Search for the cell housing the specified text and yield its [x, y] center coordinate. 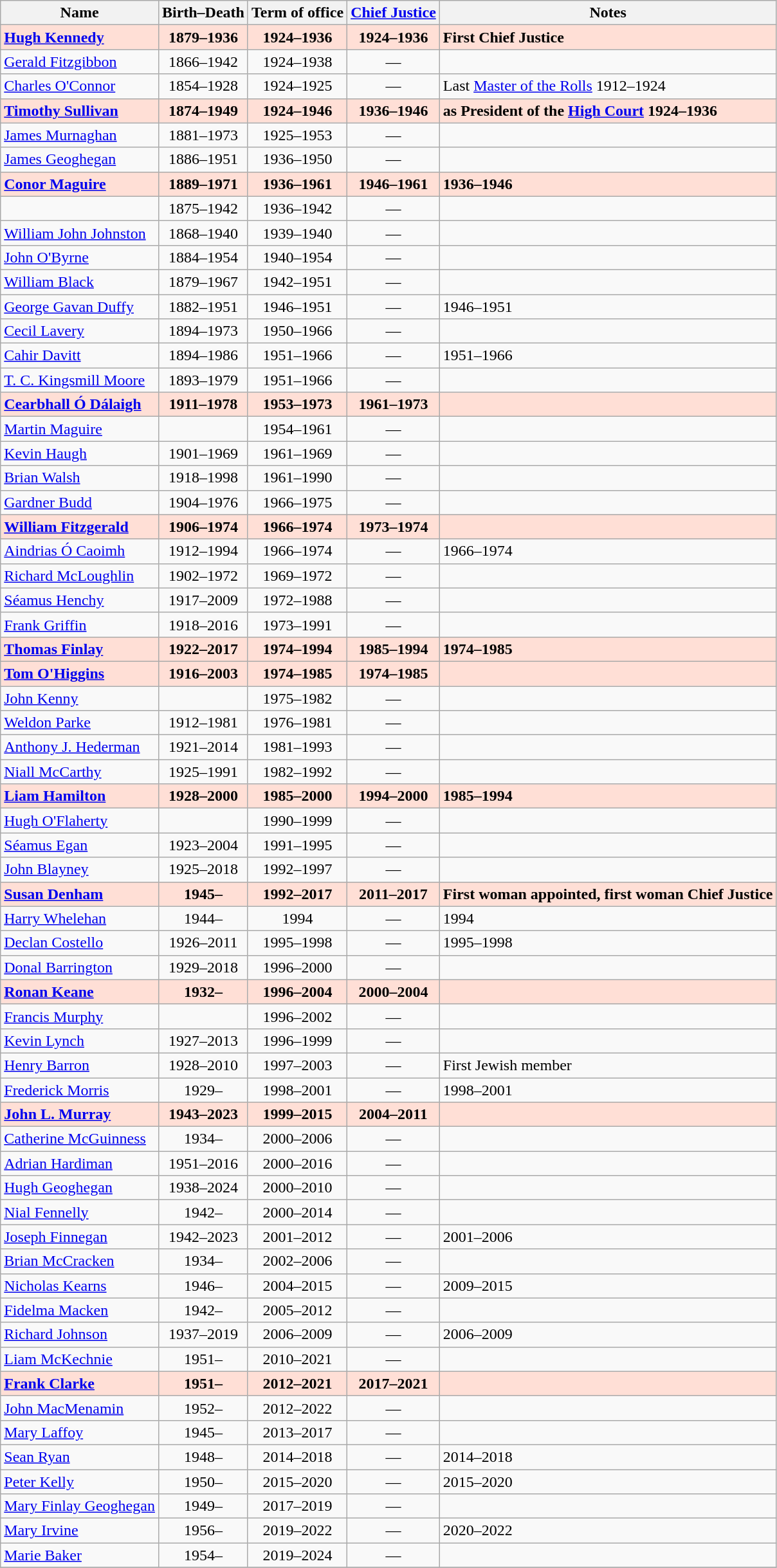
John Blayney [80, 870]
2010–2021 [297, 1359]
1991–1995 [297, 845]
1918–2016 [203, 624]
Mary Finlay Geoghegan [80, 1506]
1994–2000 [394, 796]
1946– [203, 1286]
John O'Byrne [80, 257]
First Chief Justice [608, 37]
2000–2010 [297, 1188]
Anthony J. Hederman [80, 747]
1925–1953 [297, 135]
Susan Denham [80, 894]
Ronan Keane [80, 992]
1912–1994 [203, 551]
2013–2017 [297, 1432]
2017–2019 [297, 1506]
1974–1994 [297, 649]
1901–1969 [203, 453]
1996–2004 [297, 992]
Richard McLoughlin [80, 576]
2000–2006 [297, 1139]
2004–2015 [297, 1286]
1904–1976 [203, 502]
1975–1982 [297, 698]
1985–2000 [297, 796]
1881–1973 [203, 135]
1925–2018 [203, 870]
1990–1999 [297, 821]
2012–2021 [297, 1383]
Aindrias Ó Caoimh [80, 551]
Adrian Hardiman [80, 1163]
Cahir Davitt [80, 356]
1940–1954 [297, 257]
1973–1974 [394, 527]
Name [80, 13]
1932– [203, 992]
Gerald Fitzgibbon [80, 62]
1911–1978 [203, 405]
1944– [203, 918]
2002–2006 [297, 1261]
1942–2023 [203, 1237]
Séamus Henchy [80, 600]
1997–2003 [297, 1065]
1875–1942 [203, 208]
1854–1928 [203, 86]
1917–2009 [203, 600]
1894–1973 [203, 331]
2005–2012 [297, 1310]
1886–1951 [203, 160]
1884–1954 [203, 257]
1929–2018 [203, 967]
William Fitzgerald [80, 527]
1999–2015 [297, 1115]
First Jewish member [608, 1065]
1948– [203, 1457]
1961–1990 [297, 478]
Peter Kelly [80, 1481]
Chief Justice [394, 13]
Weldon Parke [80, 723]
2000–2004 [394, 992]
2011–2017 [394, 894]
1922–2017 [203, 649]
James Geoghegan [80, 160]
1936–1942 [297, 208]
2019–2022 [297, 1531]
William Black [80, 282]
Brian Walsh [80, 478]
1996–2000 [297, 967]
Séamus Egan [80, 845]
Hugh O'Flaherty [80, 821]
1966–1975 [297, 502]
1936–1961 [297, 184]
2001–2006 [608, 1237]
Timothy Sullivan [80, 111]
Donal Barrington [80, 967]
Marie Baker [80, 1555]
Cecil Lavery [80, 331]
1918–1998 [203, 478]
2001–2012 [297, 1237]
2000–2014 [297, 1212]
Henry Barron [80, 1065]
Term of office [297, 13]
1950–1966 [297, 331]
1924–1938 [297, 62]
Kevin Haugh [80, 453]
Hugh Kennedy [80, 37]
1969–1972 [297, 576]
1952– [203, 1408]
Richard Johnson [80, 1335]
1927–2013 [203, 1041]
as President of the High Court 1924–1936 [608, 111]
1874–1949 [203, 111]
Niall McCarthy [80, 772]
Frederick Morris [80, 1090]
1953–1973 [297, 405]
Mary Laffoy [80, 1432]
Joseph Finnegan [80, 1237]
Declan Costello [80, 943]
1939–1940 [297, 233]
1996–2002 [297, 1016]
1961–1969 [297, 453]
1882–1951 [203, 307]
Frank Griffin [80, 624]
Harry Whelehan [80, 918]
T. C. Kingsmill Moore [80, 380]
Sean Ryan [80, 1457]
Catherine McGuinness [80, 1139]
1923–2004 [203, 845]
1936–1950 [297, 160]
Last Master of the Rolls 1912–1924 [608, 86]
1992–1997 [297, 870]
James Murnaghan [80, 135]
1893–1979 [203, 380]
1976–1981 [297, 723]
Liam McKechnie [80, 1359]
Notes [608, 13]
1961–1973 [394, 405]
2000–2016 [297, 1163]
1943–2023 [203, 1115]
1925–1991 [203, 772]
First woman appointed, first woman Chief Justice [608, 894]
Nial Fennelly [80, 1212]
Nicholas Kearns [80, 1286]
1928–2010 [203, 1065]
2020–2022 [608, 1531]
Hugh Geoghegan [80, 1188]
1879–1967 [203, 282]
William John Johnston [80, 233]
1949– [203, 1506]
George Gavan Duffy [80, 307]
1929– [203, 1090]
1924–1925 [297, 86]
1996–1999 [297, 1041]
2009–2015 [608, 1286]
Charles O'Connor [80, 86]
1924–1946 [297, 111]
1951–2016 [203, 1163]
Gardner Budd [80, 502]
Kevin Lynch [80, 1041]
Thomas Finlay [80, 649]
1902–1972 [203, 576]
1916–2003 [203, 673]
1868–1940 [203, 233]
Brian McCracken [80, 1261]
2004–2011 [394, 1115]
John L. Murray [80, 1115]
2017–2021 [394, 1383]
1921–2014 [203, 747]
1992–2017 [297, 894]
Frank Clarke [80, 1383]
1906–1974 [203, 527]
1889–1971 [203, 184]
1982–1992 [297, 772]
Liam Hamilton [80, 796]
John MacMenamin [80, 1408]
1973–1991 [297, 624]
1954–1961 [297, 429]
1956– [203, 1531]
1981–1993 [297, 747]
1912–1981 [203, 723]
Francis Murphy [80, 1016]
Fidelma Macken [80, 1310]
1946–1961 [394, 184]
1894–1986 [203, 356]
Conor Maguire [80, 184]
Birth–Death [203, 13]
1950– [203, 1481]
2012–2022 [297, 1408]
1866–1942 [203, 62]
1879–1936 [203, 37]
1937–2019 [203, 1335]
Martin Maguire [80, 429]
1972–1988 [297, 600]
John Kenny [80, 698]
1954– [203, 1555]
1942–1951 [297, 282]
Mary Irvine [80, 1531]
1938–2024 [203, 1188]
1928–2000 [203, 796]
Cearbhall Ó Dálaigh [80, 405]
1926–2011 [203, 943]
2019–2024 [297, 1555]
Tom O'Higgins [80, 673]
